Scan for the cell matching the given text and deliver its [X, Y] coordinate at center. 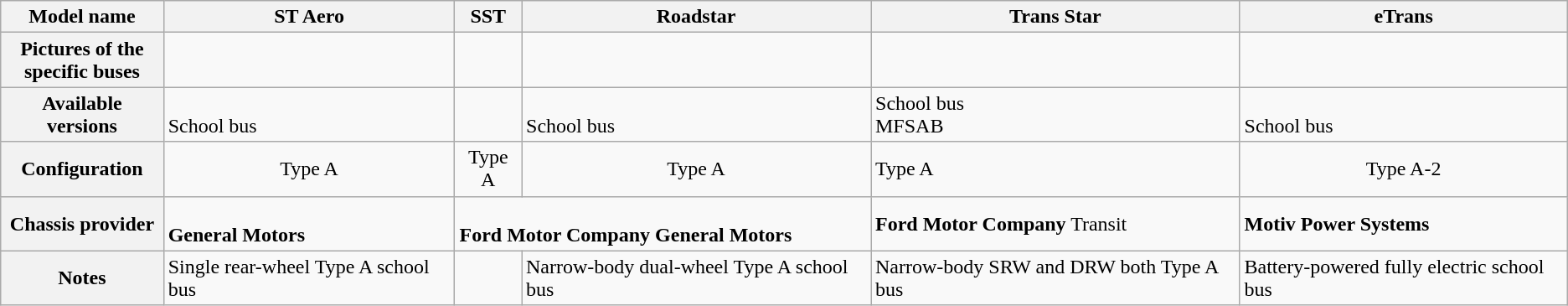
Ford Motor Company Transit [1055, 223]
Configuration [82, 169]
ST Aero [309, 17]
Motiv Power Systems [1404, 223]
School busMFSAB [1055, 114]
General Motors [309, 223]
Narrow-body dual-wheel Type A school bus [695, 278]
Narrow-body SRW and DRW both Type A bus [1055, 278]
Chassis provider [82, 223]
SST [488, 17]
Available versions [82, 114]
Pictures of thespecific buses [82, 60]
Battery-powered fully electric school bus [1404, 278]
Single rear-wheel Type A school bus [309, 278]
Roadstar [695, 17]
Trans Star [1055, 17]
eTrans [1404, 17]
Notes [82, 278]
Model name [82, 17]
Type A-2 [1404, 169]
Ford Motor Company General Motors [663, 223]
